Return (x, y) of the center of cell containing provided text 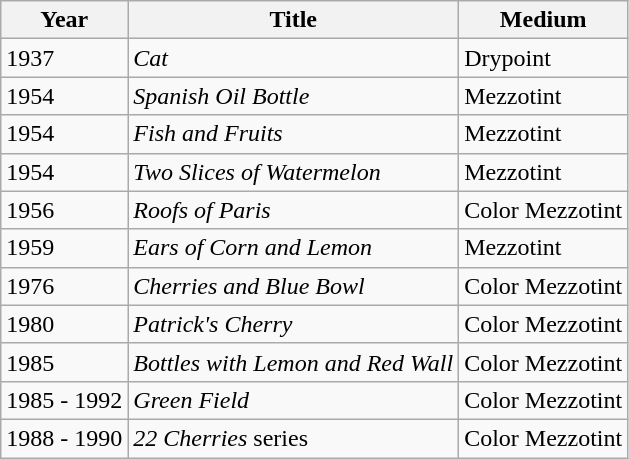
Green Field (294, 400)
Year (64, 20)
Ears of Corn and Lemon (294, 248)
Cherries and Blue Bowl (294, 286)
Drypoint (544, 58)
1956 (64, 210)
Bottles with Lemon and Red Wall (294, 362)
Fish and Fruits (294, 134)
1985 (64, 362)
22 Cherries series (294, 438)
Two Slices of Watermelon (294, 172)
Patrick's Cherry (294, 324)
Spanish Oil Bottle (294, 96)
Cat (294, 58)
1988 - 1990 (64, 438)
Roofs of Paris (294, 210)
Title (294, 20)
1980 (64, 324)
1959 (64, 248)
1937 (64, 58)
1976 (64, 286)
1985 - 1992 (64, 400)
Medium (544, 20)
